Output the (x, y) coordinate of the center of the cell containing the given text.  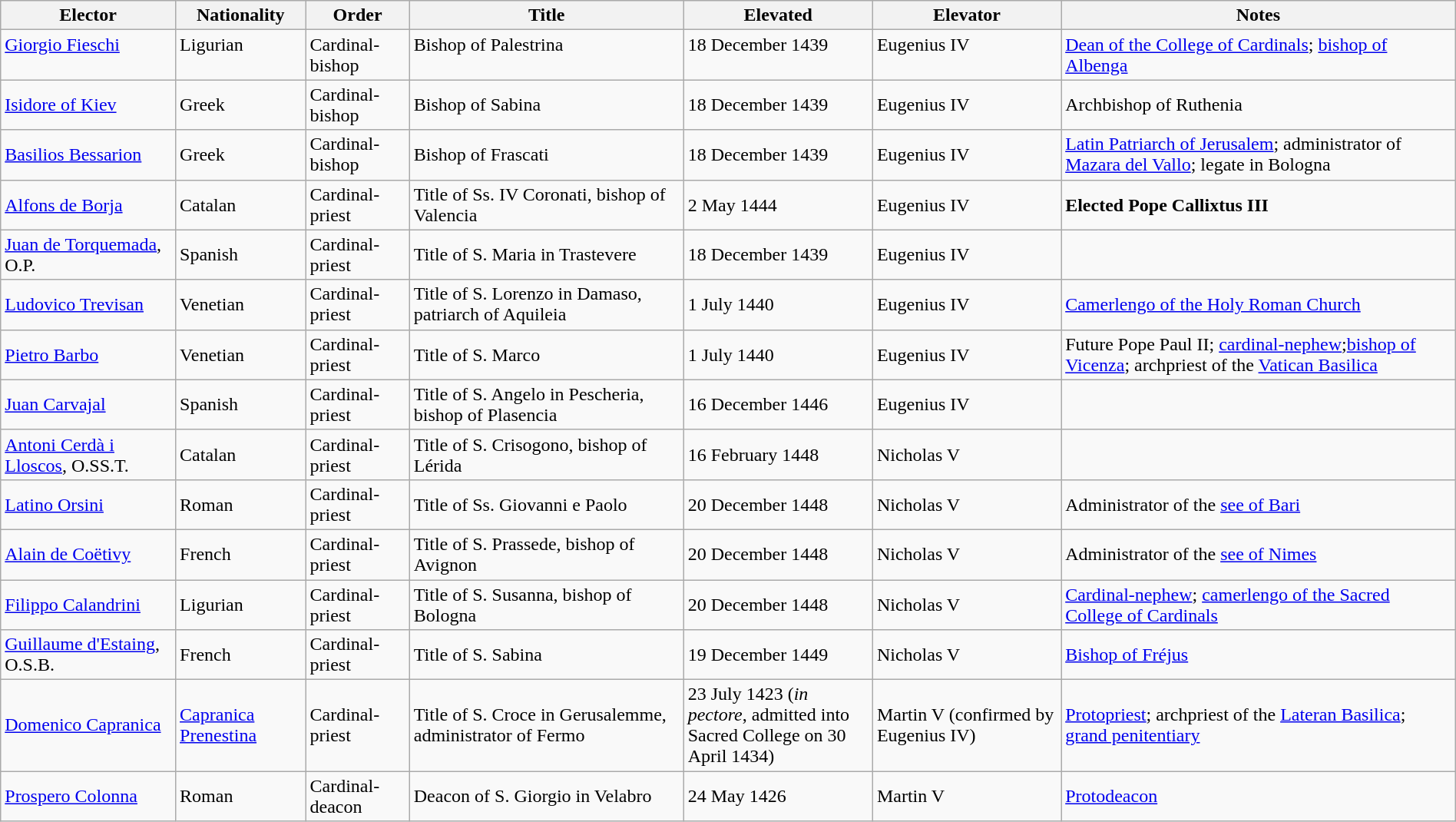
Notes (1259, 15)
2 May 1444 (778, 204)
Juan de Torquemada, O.P. (88, 255)
Elevator (966, 15)
Guillaume d'Estaing, O.S.B. (88, 655)
Title of S. Croce in Gerusalemme, administrator of Fermo (547, 725)
Title of S. Angelo in Pescheria, bishop of Plasencia (547, 404)
Administrator of the see of Bari (1259, 504)
Future Pope Paul II; cardinal-nephew;bishop of Vicenza; archpriest of the Vatican Basilica (1259, 355)
Martin V (966, 796)
Martin V (confirmed by Eugenius IV) (966, 725)
Order (358, 15)
Title of Ss. IV Coronati, bishop of Valencia (547, 204)
Title of S. Maria in Trastevere (547, 255)
Capranica Prenestina (241, 725)
16 February 1448 (778, 455)
Cardinal-deacon (358, 796)
Title of S. Marco (547, 355)
Title of S. Crisogono, bishop of Lérida (547, 455)
Title of S. Susanna, bishop of Bologna (547, 604)
Ludovico Trevisan (88, 304)
Title (547, 15)
Alfons de Borja (88, 204)
Deacon of S. Giorgio in Velabro (547, 796)
Camerlengo of the Holy Roman Church (1259, 304)
Juan Carvajal (88, 404)
Bishop of Frascati (547, 155)
Nationality (241, 15)
Elevated (778, 15)
Bishop of Sabina (547, 104)
Elector (88, 15)
Giorgio Fieschi (88, 55)
Antoni Cerdà i Lloscos, O.SS.T. (88, 455)
16 December 1446 (778, 404)
Prospero Colonna (88, 796)
Title of S. Prassede, bishop of Avignon (547, 555)
Alain de Coëtivy (88, 555)
Protodeacon (1259, 796)
Isidore of Kiev (88, 104)
Title of S. Sabina (547, 655)
Archbishop of Ruthenia (1259, 104)
Title of Ss. Giovanni e Paolo (547, 504)
Elected Pope Callixtus III (1259, 204)
Latino Orsini (88, 504)
Administrator of the see of Nimes (1259, 555)
Domenico Capranica (88, 725)
24 May 1426 (778, 796)
Protopriest; archpriest of the Lateran Basilica; grand penitentiary (1259, 725)
Title of S. Lorenzo in Damaso, patriarch of Aquileia (547, 304)
Bishop of Fréjus (1259, 655)
Pietro Barbo (88, 355)
Bishop of Palestrina (547, 55)
Latin Patriarch of Jerusalem; administrator of Mazara del Vallo; legate in Bologna (1259, 155)
19 December 1449 (778, 655)
Cardinal-nephew; camerlengo of the Sacred College of Cardinals (1259, 604)
Dean of the College of Cardinals; bishop of Albenga (1259, 55)
Basilios Bessarion (88, 155)
23 July 1423 (in pectore, admitted into Sacred College on 30 April 1434) (778, 725)
Filippo Calandrini (88, 604)
